For the text-containing cell, return its midpoint in [x, y] coordinate format. 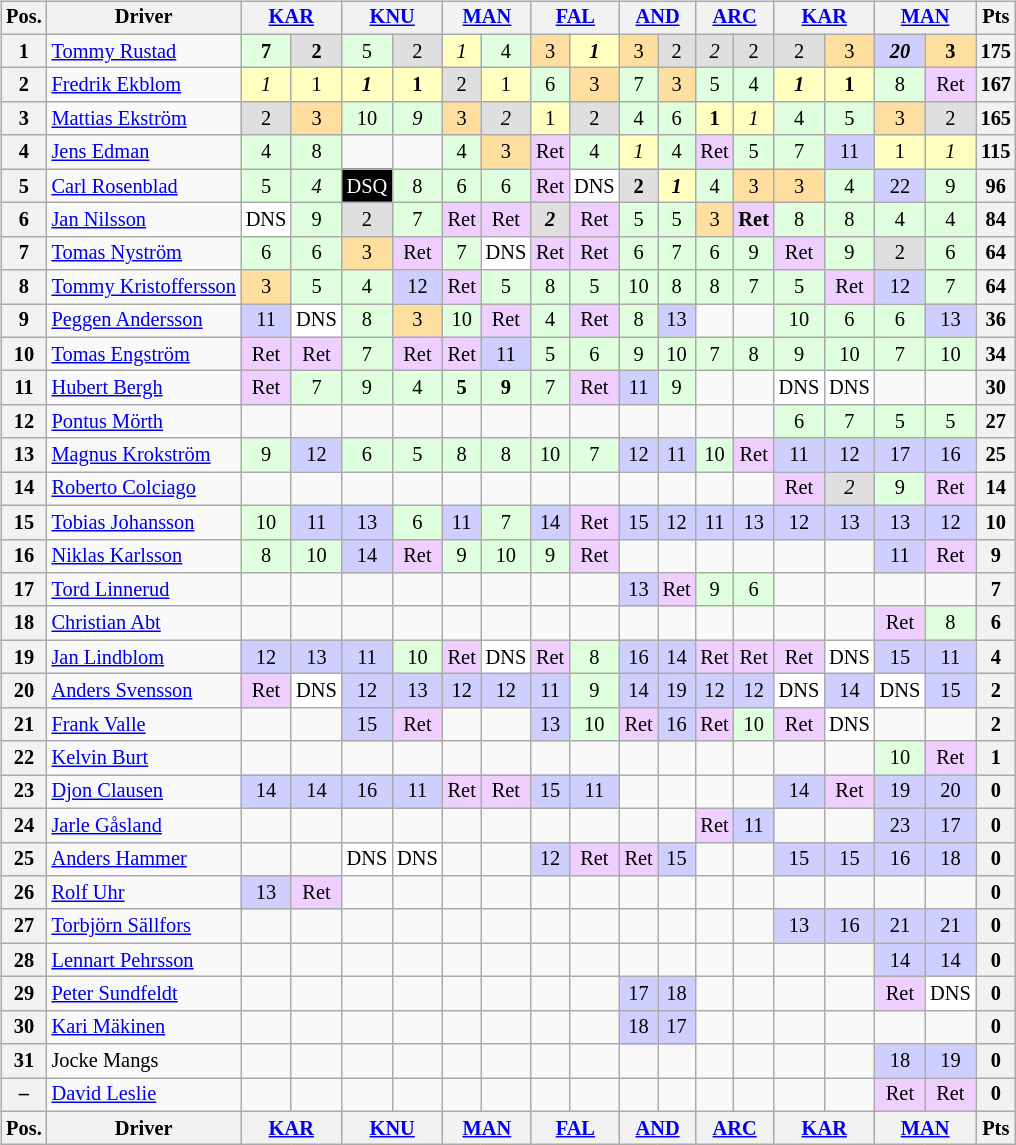
Peter Sundfeldt [144, 994]
Jarle Gåsland [144, 825]
Jens Edman [144, 152]
Tomas Engström [144, 354]
Anders Hammer [144, 859]
31 [24, 1061]
Tommy Kristoffersson [144, 287]
Peggen Andersson [144, 321]
Djon Clausen [144, 792]
Rolf Uhr [144, 893]
115 [996, 152]
24 [24, 825]
Roberto Colciago [144, 489]
Christian Abt [144, 623]
84 [996, 220]
Jan Lindblom [144, 657]
Kari Mäkinen [144, 1027]
34 [996, 354]
David Leslie [144, 1095]
29 [24, 994]
Niklas Karlsson [144, 556]
Kelvin Burt [144, 758]
DSQ [367, 186]
Pontus Mörth [144, 422]
Tord Linnerud [144, 590]
Jocke Mangs [144, 1061]
167 [996, 85]
Frank Valle [144, 724]
28 [24, 960]
Lennart Pehrsson [144, 960]
Hubert Bergh [144, 388]
Tobias Johansson [144, 522]
26 [24, 893]
Magnus Krokström [144, 455]
Mattias Ekström [144, 119]
– [24, 1095]
Carl Rosenblad [144, 186]
Tommy Rustad [144, 51]
36 [996, 321]
Anders Svensson [144, 691]
165 [996, 119]
Fredrik Ekblom [144, 85]
175 [996, 51]
Tomas Nyström [144, 253]
Torbjörn Sällfors [144, 926]
96 [996, 186]
Jan Nilsson [144, 220]
